From the cell containing the given text, extract its center point as [X, Y] coordinate. 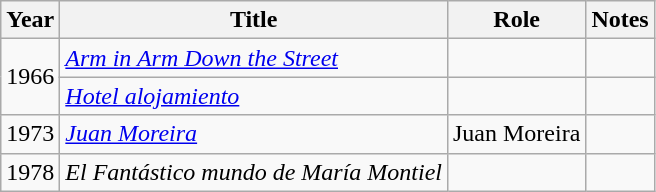
Year [30, 20]
1973 [30, 134]
El Fantástico mundo de María Montiel [254, 172]
Role [516, 20]
Arm in Arm Down the Street [254, 58]
Title [254, 20]
1978 [30, 172]
1966 [30, 77]
Notes [620, 20]
Hotel alojamiento [254, 96]
